Provide the [x, y] coordinate of the cell's center where the given text is located.  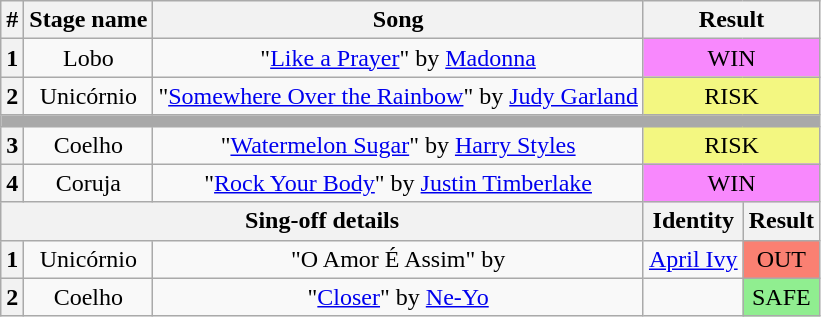
"Somewhere Over the Rainbow" by Judy Garland [398, 96]
Stage name [88, 20]
OUT [781, 259]
Lobo [88, 58]
Coruja [88, 183]
4 [12, 183]
"Watermelon Sugar" by Harry Styles [398, 145]
# [12, 20]
SAFE [781, 297]
Identity [693, 221]
3 [12, 145]
Song [398, 20]
"Closer" by Ne-Yo [398, 297]
April Ivy [693, 259]
"Rock Your Body" by Justin Timberlake [398, 183]
Sing-off details [322, 221]
"Like a Prayer" by Madonna [398, 58]
"O Amor É Assim" by [398, 259]
